Capture the cell that displays the provided text and extract its [x, y] central coordinate. 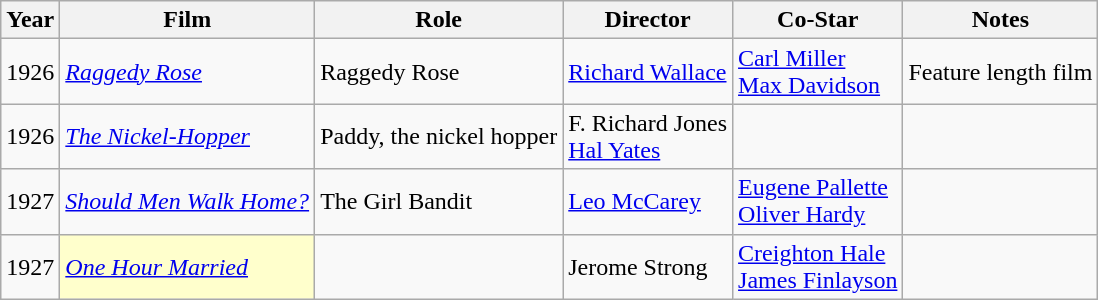
Year [30, 20]
Film [188, 20]
Director [648, 20]
Notes [1000, 20]
Richard Wallace [648, 72]
Paddy, the nickel hopper [439, 136]
Feature length film [1000, 72]
Creighton HaleJames Finlayson [818, 266]
The Girl Bandit [439, 202]
Co-Star [818, 20]
F. Richard JonesHal Yates [648, 136]
The Nickel-Hopper [188, 136]
Role [439, 20]
Should Men Walk Home? [188, 202]
One Hour Married [188, 266]
Carl MillerMax Davidson [818, 72]
Leo McCarey [648, 202]
Jerome Strong [648, 266]
Eugene PalletteOliver Hardy [818, 202]
